Capture the cell that displays the provided text and extract its (x, y) central coordinate. 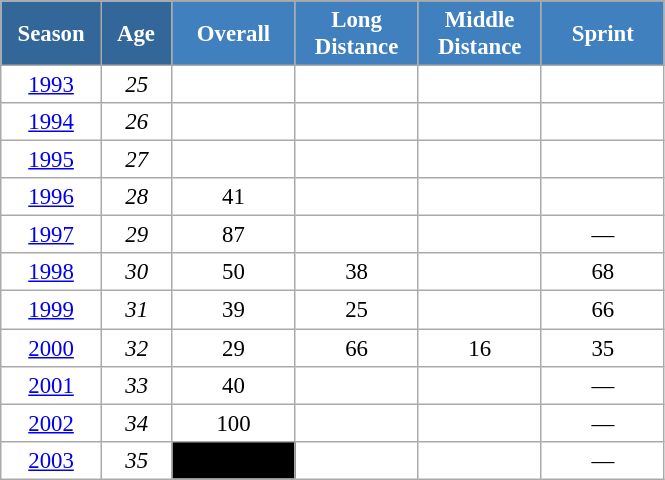
1996 (52, 197)
2000 (52, 348)
26 (136, 122)
30 (136, 273)
2003 (52, 460)
1999 (52, 310)
Overall (234, 34)
33 (136, 385)
32 (136, 348)
41 (234, 197)
Middle Distance (480, 34)
27 (136, 160)
31 (136, 310)
Season (52, 34)
39 (234, 310)
1995 (52, 160)
2002 (52, 423)
87 (234, 235)
40 (234, 385)
68 (602, 273)
34 (136, 423)
1993 (52, 85)
Age (136, 34)
38 (356, 273)
1997 (52, 235)
16 (480, 348)
100 (234, 423)
50 (234, 273)
Sprint (602, 34)
Long Distance (356, 34)
2001 (52, 385)
1994 (52, 122)
28 (136, 197)
1998 (52, 273)
